Provide the (X, Y) coordinate of the cell's center where the given text is located.  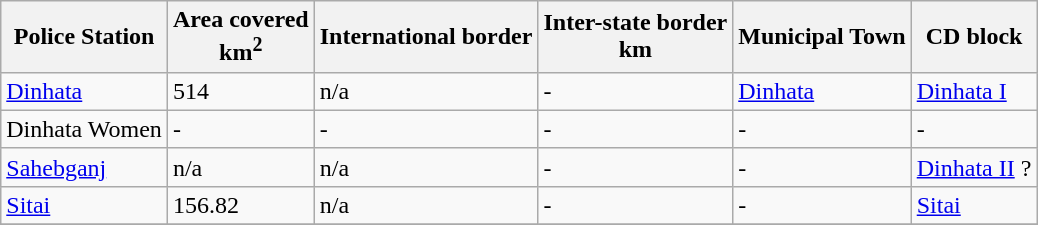
Inter-state borderkm (636, 37)
CD block (974, 37)
Municipal Town (822, 37)
Dinhata I (974, 91)
156.82 (240, 205)
Dinhata II ? (974, 167)
Sahebganj (84, 167)
514 (240, 91)
Area coveredkm2 (240, 37)
Police Station (84, 37)
International border (426, 37)
Dinhata Women (84, 129)
